Locate the cell with the specified text and output its (x, y) center coordinate. 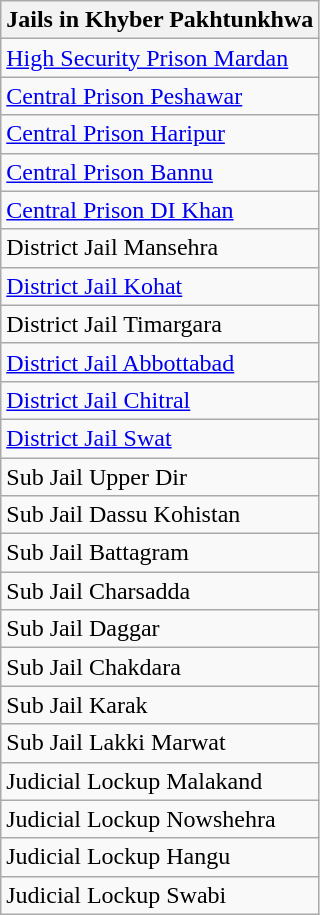
Judicial Lockup Hangu (160, 857)
Central Prison Haripur (160, 134)
Central Prison DI Khan (160, 210)
High Security Prison Mardan (160, 58)
District Jail Chitral (160, 400)
Sub Jail Upper Dir (160, 477)
District Jail Abbottabad (160, 362)
District Jail Kohat (160, 286)
Sub Jail Chakdara (160, 667)
Sub Jail Lakki Marwat (160, 743)
Sub Jail Karak (160, 705)
Sub Jail Dassu Kohistan (160, 515)
District Jail Mansehra (160, 248)
Sub Jail Daggar (160, 629)
District Jail Timargara (160, 324)
Judicial Lockup Malakand (160, 781)
Sub Jail Charsadda (160, 591)
District Jail Swat (160, 438)
Central Prison Peshawar (160, 96)
Jails in Khyber Pakhtunkhwa (160, 20)
Central Prison Bannu (160, 172)
Judicial Lockup Nowshehra (160, 819)
Judicial Lockup Swabi (160, 895)
Sub Jail Battagram (160, 553)
